Scan for the cell matching the given text and deliver its [X, Y] coordinate at center. 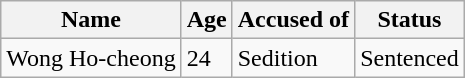
Name [91, 20]
Status [410, 20]
24 [206, 58]
Age [206, 20]
Accused of [293, 20]
Sentenced [410, 58]
Wong Ho-cheong [91, 58]
Sedition [293, 58]
